Return [x, y] of the center of cell containing provided text 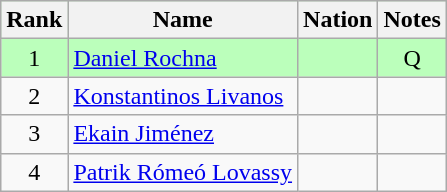
Q [412, 58]
Konstantinos Livanos [183, 96]
Daniel Rochna [183, 58]
Nation [338, 20]
Patrik Rómeó Lovassy [183, 172]
1 [34, 58]
Ekain Jiménez [183, 134]
2 [34, 96]
4 [34, 172]
Name [183, 20]
Rank [34, 20]
Notes [412, 20]
3 [34, 134]
